Extract the (x, y) coordinate from the center of the cell holding the provided text.  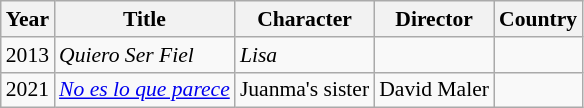
Title (144, 19)
Country (538, 19)
2013 (28, 55)
David Maler (434, 90)
2021 (28, 90)
No es lo que parece (144, 90)
Year (28, 19)
Director (434, 19)
Character (304, 19)
Lisa (304, 55)
Quiero Ser Fiel (144, 55)
Juanma's sister (304, 90)
